Pinpoint the cell where the given text exists, returning its [X, Y] midpoint coordinate. 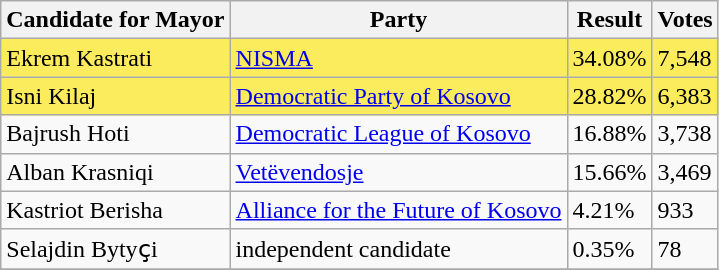
Selajdin Bytyҫi [116, 249]
Alliance for the Future of Kosovo [398, 210]
933 [685, 210]
15.66% [610, 172]
Votes [685, 20]
78 [685, 249]
16.88% [610, 134]
independent candidate [398, 249]
Candidate for Mayor [116, 20]
Result [610, 20]
4.21% [610, 210]
3,738 [685, 134]
0.35% [610, 249]
Party [398, 20]
Democratic Party of Kosovo [398, 96]
NISMA [398, 58]
6,383 [685, 96]
Democratic League of Kosovo [398, 134]
Alban Krasniqi [116, 172]
Vetëvendosje [398, 172]
Bajrush Hoti [116, 134]
Ekrem Kastrati [116, 58]
Kastriot Berisha [116, 210]
34.08% [610, 58]
3,469 [685, 172]
28.82% [610, 96]
Isni Kilaj [116, 96]
7,548 [685, 58]
